Output the (x, y) coordinate of the center of the cell containing the given text.  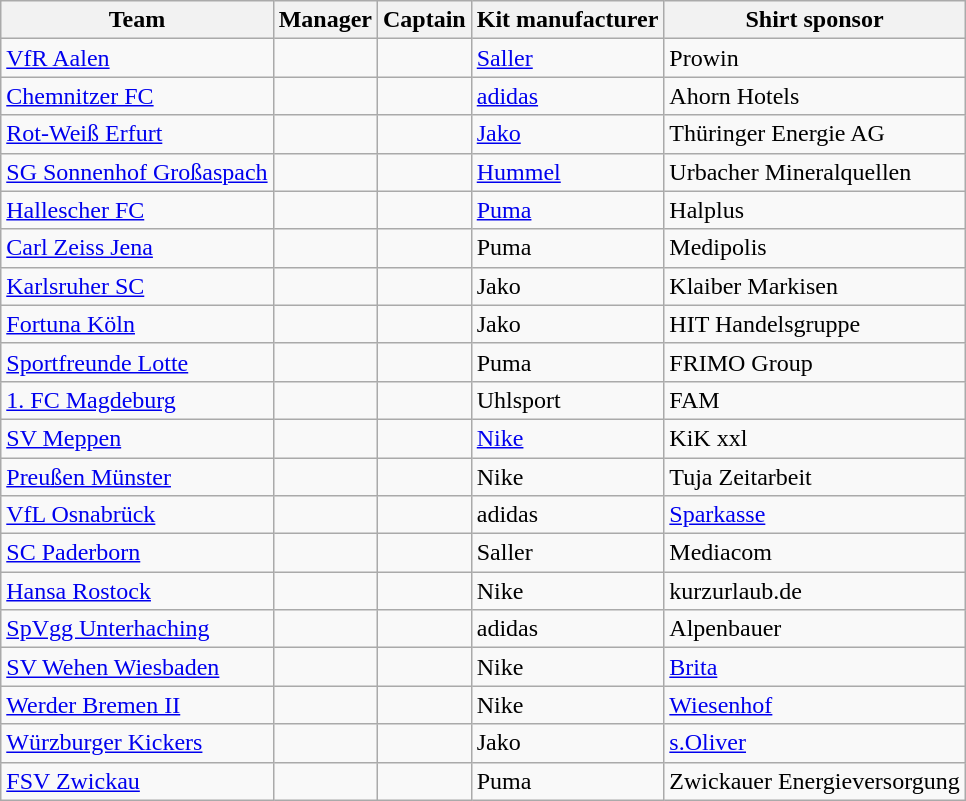
Manager (325, 20)
Wiesenhof (814, 705)
Thüringer Energie AG (814, 134)
VfR Aalen (137, 58)
SG Sonnenhof Großaspach (137, 172)
Zwickauer Energieversorgung (814, 781)
Carl Zeiss Jena (137, 248)
Hallescher FC (137, 210)
Hansa Rostock (137, 591)
Chemnitzer FC (137, 96)
Sportfreunde Lotte (137, 362)
Prowin (814, 58)
Preußen Münster (137, 477)
Mediacom (814, 553)
s.Oliver (814, 743)
1. FC Magdeburg (137, 400)
FRIMO Group (814, 362)
Shirt sponsor (814, 20)
Halplus (814, 210)
Alpenbauer (814, 629)
Sparkasse (814, 515)
Hummel (568, 172)
HIT Handelsgruppe (814, 324)
SC Paderborn (137, 553)
Medipolis (814, 248)
Rot-Weiß Erfurt (137, 134)
Ahorn Hotels (814, 96)
Captain (424, 20)
Uhlsport (568, 400)
Fortuna Köln (137, 324)
kurzurlaub.de (814, 591)
SV Meppen (137, 438)
FAM (814, 400)
Kit manufacturer (568, 20)
Karlsruher SC (137, 286)
Team (137, 20)
FSV Zwickau (137, 781)
KiK xxl (814, 438)
Tuja Zeitarbeit (814, 477)
SpVgg Unterhaching (137, 629)
Werder Bremen II (137, 705)
Klaiber Markisen (814, 286)
Brita (814, 667)
Würzburger Kickers (137, 743)
VfL Osnabrück (137, 515)
SV Wehen Wiesbaden (137, 667)
Urbacher Mineralquellen (814, 172)
